Scan for the cell matching the given text and deliver its [X, Y] coordinate at center. 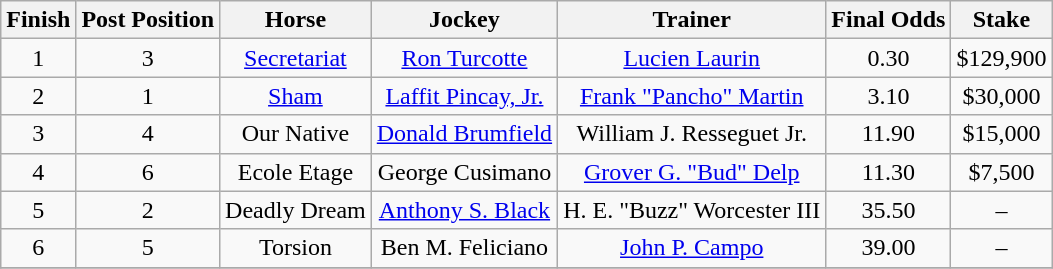
Deadly Dream [296, 210]
George Cusimano [464, 172]
Stake [1002, 20]
35.50 [888, 210]
3.10 [888, 96]
11.30 [888, 172]
Ron Turcotte [464, 58]
$30,000 [1002, 96]
Laffit Pincay, Jr. [464, 96]
John P. Campo [692, 248]
H. E. "Buzz" Worcester III [692, 210]
Sham [296, 96]
Torsion [296, 248]
$7,500 [1002, 172]
Finish [38, 20]
Jockey [464, 20]
Final Odds [888, 20]
39.00 [888, 248]
$129,900 [1002, 58]
Horse [296, 20]
$15,000 [1002, 134]
Frank "Pancho" Martin [692, 96]
Donald Brumfield [464, 134]
Ecole Etage [296, 172]
Trainer [692, 20]
Post Position [148, 20]
William J. Resseguet Jr. [692, 134]
11.90 [888, 134]
Secretariat [296, 58]
0.30 [888, 58]
Ben M. Feliciano [464, 248]
Anthony S. Black [464, 210]
Lucien Laurin [692, 58]
Our Native [296, 134]
Grover G. "Bud" Delp [692, 172]
